Pinpoint the cell where the given text exists, returning its (X, Y) midpoint coordinate. 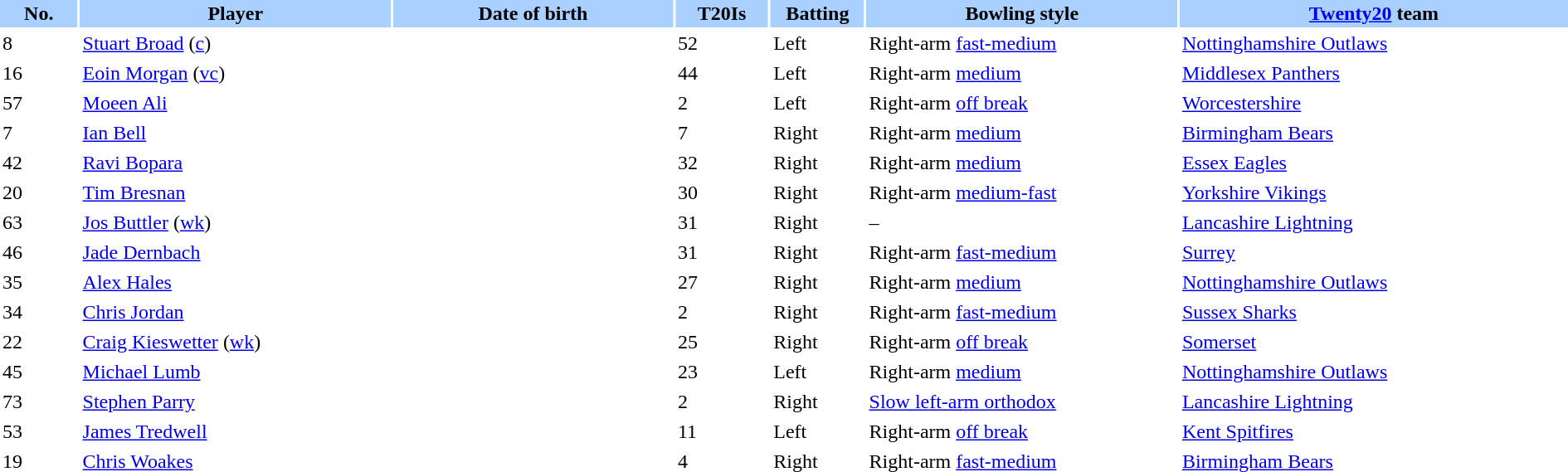
25 (722, 342)
44 (722, 73)
Batting (817, 13)
Stephen Parry (236, 401)
Ravi Bopara (236, 163)
Ian Bell (236, 133)
11 (722, 431)
Kent Spitfires (1374, 431)
73 (39, 401)
57 (39, 103)
Jos Buttler (wk) (236, 222)
Player (236, 13)
Worcestershire (1374, 103)
Date of birth (533, 13)
Eoin Morgan (vc) (236, 73)
Alex Hales (236, 282)
45 (39, 372)
Surrey (1374, 252)
Moeen Ali (236, 103)
James Tredwell (236, 431)
52 (722, 43)
– (1022, 222)
8 (39, 43)
22 (39, 342)
Michael Lumb (236, 372)
Yorkshire Vikings (1374, 192)
32 (722, 163)
34 (39, 312)
23 (722, 372)
Slow left-arm orthodox (1022, 401)
Somerset (1374, 342)
20 (39, 192)
35 (39, 282)
Birmingham Bears (1374, 133)
Bowling style (1022, 13)
No. (39, 13)
53 (39, 431)
Chris Jordan (236, 312)
Right-arm medium-fast (1022, 192)
27 (722, 282)
Twenty20 team (1374, 13)
T20Is (722, 13)
Middlesex Panthers (1374, 73)
16 (39, 73)
Jade Dernbach (236, 252)
Sussex Sharks (1374, 312)
46 (39, 252)
Essex Eagles (1374, 163)
42 (39, 163)
Stuart Broad (c) (236, 43)
Tim Bresnan (236, 192)
30 (722, 192)
Craig Kieswetter (wk) (236, 342)
63 (39, 222)
